Locate the cell with the specified text and output its [X, Y] center coordinate. 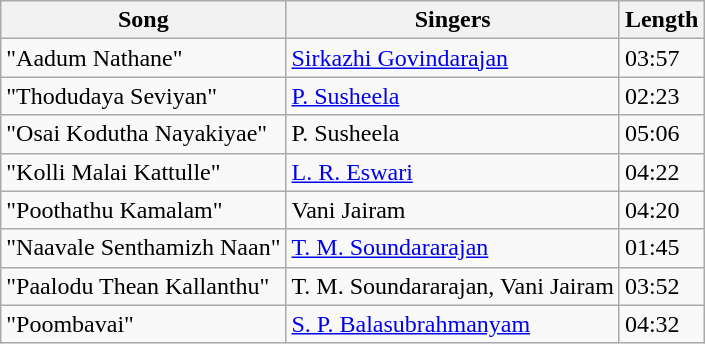
T. M. Soundararajan [452, 248]
T. M. Soundararajan, Vani Jairam [452, 286]
Vani Jairam [452, 210]
"Poothathu Kamalam" [144, 210]
"Naavale Senthamizh Naan" [144, 248]
03:57 [661, 58]
05:06 [661, 134]
Length [661, 20]
"Poombavai" [144, 324]
04:32 [661, 324]
04:20 [661, 210]
03:52 [661, 286]
"Kolli Malai Kattulle" [144, 172]
"Aadum Nathane" [144, 58]
02:23 [661, 96]
04:22 [661, 172]
"Thodudaya Seviyan" [144, 96]
"Osai Kodutha Nayakiyae" [144, 134]
L. R. Eswari [452, 172]
Song [144, 20]
Sirkazhi Govindarajan [452, 58]
"Paalodu Thean Kallanthu" [144, 286]
01:45 [661, 248]
Singers [452, 20]
S. P. Balasubrahmanyam [452, 324]
